Extract the (X, Y) coordinate from the center of the cell holding the provided text.  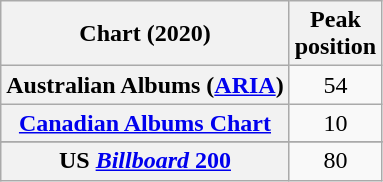
10 (335, 123)
80 (335, 161)
Canadian Albums Chart (145, 123)
Chart (2020) (145, 34)
Peakposition (335, 34)
Australian Albums (ARIA) (145, 85)
54 (335, 85)
US Billboard 200 (145, 161)
